Locate the cell with the specified text and output its [X, Y] center coordinate. 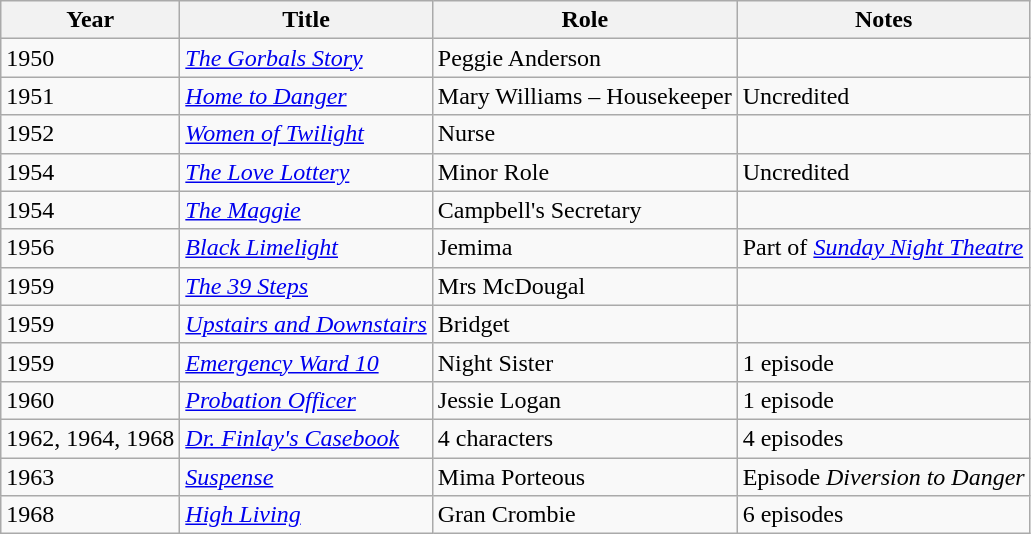
Night Sister [584, 362]
Mima Porteous [584, 477]
Notes [884, 20]
6 episodes [884, 515]
1963 [90, 477]
Mary Williams – Housekeeper [584, 96]
Title [306, 20]
Women of Twilight [306, 134]
Episode Diversion to Danger [884, 477]
Probation Officer [306, 400]
1968 [90, 515]
Mrs McDougal [584, 286]
4 episodes [884, 438]
Part of Sunday Night Theatre [884, 248]
Bridget [584, 324]
Black Limelight [306, 248]
1950 [90, 58]
1952 [90, 134]
The 39 Steps [306, 286]
Campbell's Secretary [584, 210]
1951 [90, 96]
Home to Danger [306, 96]
Minor Role [584, 172]
Dr. Finlay's Casebook [306, 438]
Year [90, 20]
Peggie Anderson [584, 58]
Jessie Logan [584, 400]
1960 [90, 400]
High Living [306, 515]
Jemima [584, 248]
4 characters [584, 438]
Role [584, 20]
The Love Lottery [306, 172]
The Maggie [306, 210]
Nurse [584, 134]
The Gorbals Story [306, 58]
1962, 1964, 1968 [90, 438]
Gran Crombie [584, 515]
1956 [90, 248]
Emergency Ward 10 [306, 362]
Suspense [306, 477]
Upstairs and Downstairs [306, 324]
